For the text-containing cell, return its midpoint in [X, Y] coordinate format. 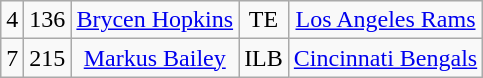
7 [12, 58]
Los Angeles Rams [385, 20]
Markus Bailey [155, 58]
136 [48, 20]
4 [12, 20]
Brycen Hopkins [155, 20]
Cincinnati Bengals [385, 58]
TE [264, 20]
ILB [264, 58]
215 [48, 58]
